Return the [x, y] coordinate for the center point of the cell that contains the specified text.  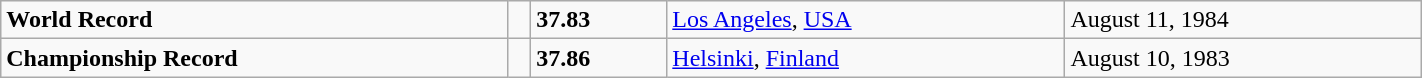
37.83 [599, 20]
August 10, 1983 [1243, 58]
Los Angeles, USA [866, 20]
World Record [254, 20]
Championship Record [254, 58]
37.86 [599, 58]
Helsinki, Finland [866, 58]
August 11, 1984 [1243, 20]
